Scan for the cell matching the given text and deliver its [X, Y] coordinate at center. 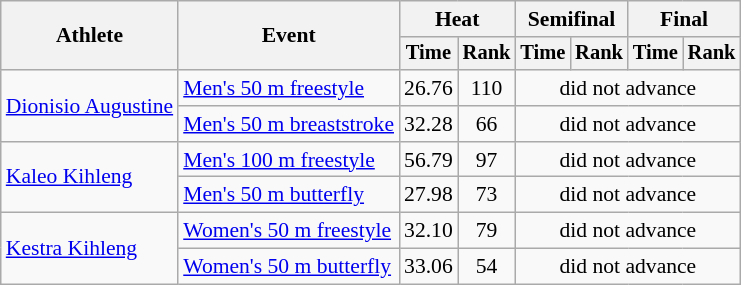
Men's 50 m freestyle [288, 88]
Men's 50 m butterfly [288, 195]
32.10 [428, 231]
Event [288, 36]
33.06 [428, 267]
Men's 50 m breaststroke [288, 124]
97 [487, 160]
110 [487, 88]
Men's 100 m freestyle [288, 160]
Kaleo Kihleng [90, 178]
73 [487, 195]
26.76 [428, 88]
32.28 [428, 124]
Kestra Kihleng [90, 248]
Women's 50 m butterfly [288, 267]
Heat [457, 19]
54 [487, 267]
Semifinal [571, 19]
79 [487, 231]
Dionisio Augustine [90, 106]
66 [487, 124]
Women's 50 m freestyle [288, 231]
56.79 [428, 160]
Athlete [90, 36]
27.98 [428, 195]
Final [684, 19]
